Locate the cell with the specified text and output its [x, y] center coordinate. 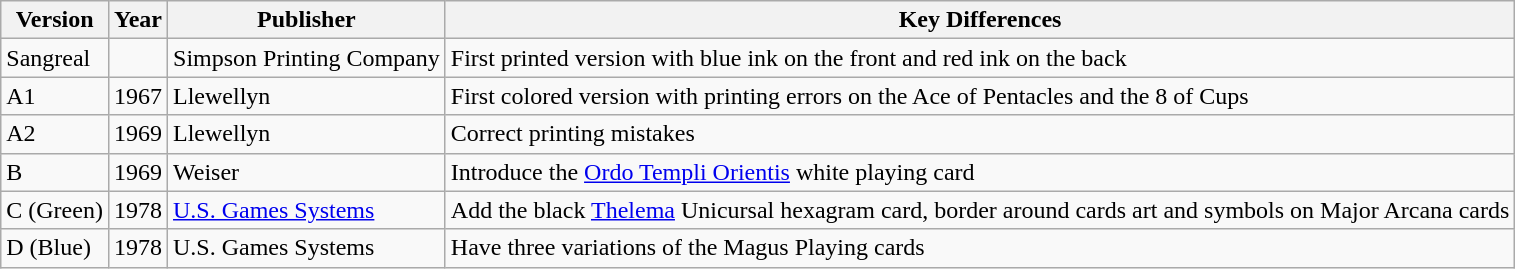
Add the black Thelema Unicursal hexagram card, border around cards art and symbols on Major Arcana cards [980, 210]
Publisher [307, 20]
Key Differences [980, 20]
Introduce the Ordo Templi Orientis white playing card [980, 172]
Sangreal [55, 58]
First colored version with printing errors on the Ace of Pentacles and the 8 of Cups [980, 96]
A2 [55, 134]
Simpson Printing Company [307, 58]
D (Blue) [55, 248]
1967 [138, 96]
First printed version with blue ink on the front and red ink on the back [980, 58]
Weiser [307, 172]
A1 [55, 96]
B [55, 172]
Correct printing mistakes [980, 134]
C (Green) [55, 210]
Year [138, 20]
Have three variations of the Magus Playing cards [980, 248]
Version [55, 20]
